Scan for the cell matching the given text and deliver its [x, y] coordinate at center. 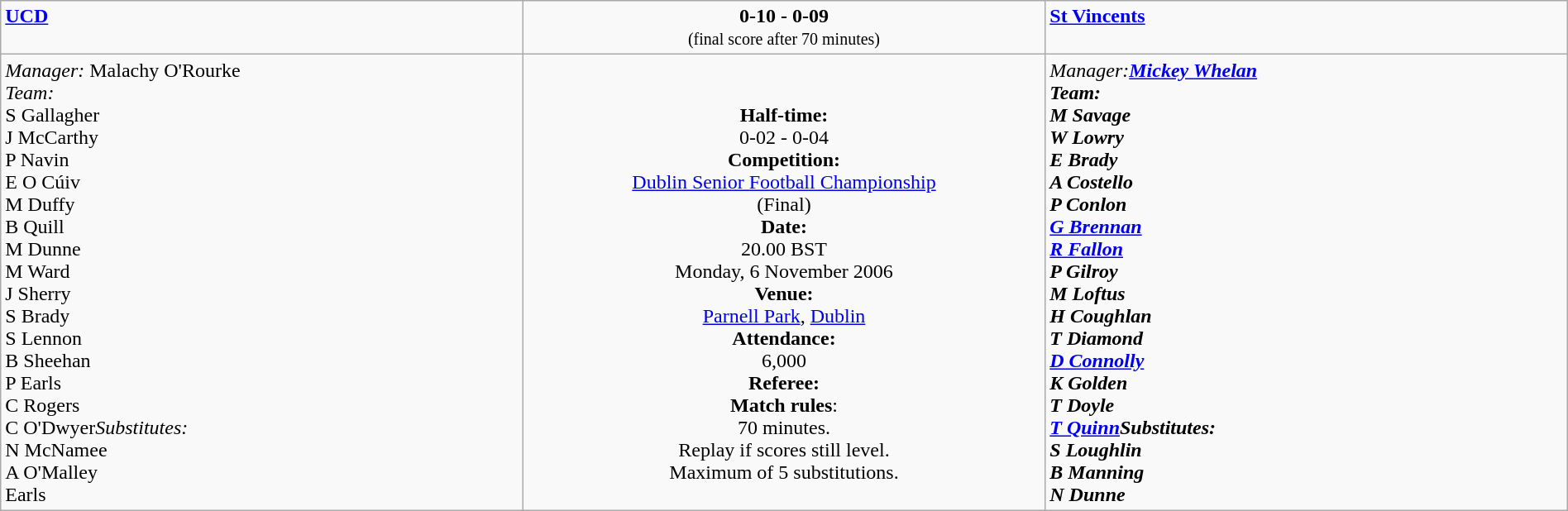
0-10 - 0-09(final score after 70 minutes) [784, 28]
UCD [262, 28]
St Vincents [1307, 28]
